Identify which cell holds the provided text, then report its (X, Y) central coordinate. 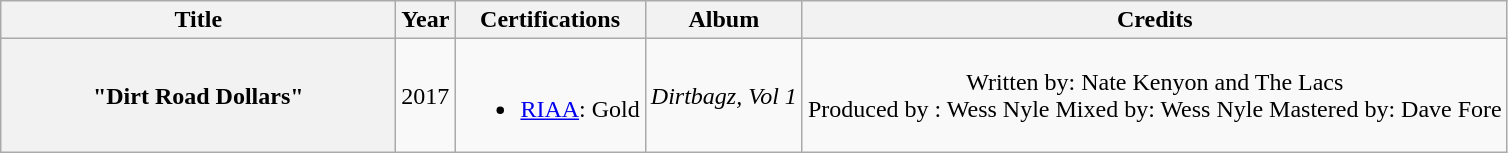
RIAA: Gold (550, 96)
"Dirt Road Dollars" (198, 96)
Album (724, 20)
2017 (426, 96)
Dirtbagz, Vol 1 (724, 96)
Written by: Nate Kenyon and The LacsProduced by : Wess Nyle Mixed by: Wess Nyle Mastered by: Dave Fore (1154, 96)
Certifications (550, 20)
Title (198, 20)
Credits (1154, 20)
Year (426, 20)
